Locate the cell with the specified text and output its (x, y) center coordinate. 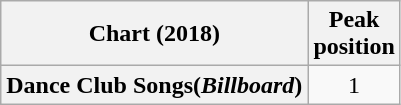
Chart (2018) (154, 34)
Dance Club Songs(Billboard) (154, 85)
1 (354, 85)
Peak position (354, 34)
